Find where the given text appears and provide that cell's center as (X, Y) coordinate. 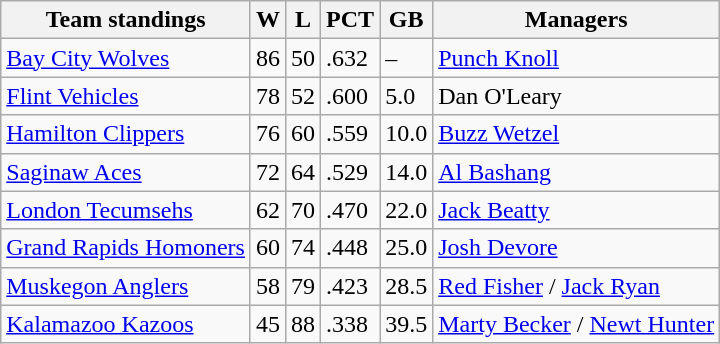
72 (268, 172)
62 (268, 210)
52 (304, 96)
Punch Knoll (576, 58)
Grand Rapids Homoners (126, 248)
London Tecumsehs (126, 210)
76 (268, 134)
.632 (350, 58)
Muskegon Anglers (126, 286)
74 (304, 248)
58 (268, 286)
Kalamazoo Kazoos (126, 324)
Saginaw Aces (126, 172)
10.0 (406, 134)
5.0 (406, 96)
L (304, 20)
Flint Vehicles (126, 96)
Dan O'Leary (576, 96)
88 (304, 324)
78 (268, 96)
14.0 (406, 172)
W (268, 20)
.448 (350, 248)
.529 (350, 172)
39.5 (406, 324)
.338 (350, 324)
28.5 (406, 286)
Josh Devore (576, 248)
Hamilton Clippers (126, 134)
50 (304, 58)
64 (304, 172)
PCT (350, 20)
Bay City Wolves (126, 58)
86 (268, 58)
45 (268, 324)
.423 (350, 286)
Jack Beatty (576, 210)
Team standings (126, 20)
GB (406, 20)
Al Bashang (576, 172)
.559 (350, 134)
– (406, 58)
79 (304, 286)
25.0 (406, 248)
70 (304, 210)
.470 (350, 210)
22.0 (406, 210)
Buzz Wetzel (576, 134)
.600 (350, 96)
Managers (576, 20)
Red Fisher / Jack Ryan (576, 286)
Marty Becker / Newt Hunter (576, 324)
